Identify which cell holds the provided text, then report its (x, y) central coordinate. 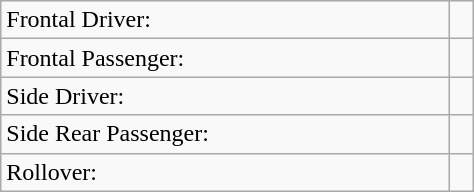
Rollover: (226, 172)
Frontal Driver: (226, 20)
Side Rear Passenger: (226, 134)
Side Driver: (226, 96)
Frontal Passenger: (226, 58)
